Return [X, Y] of the center of cell containing provided text 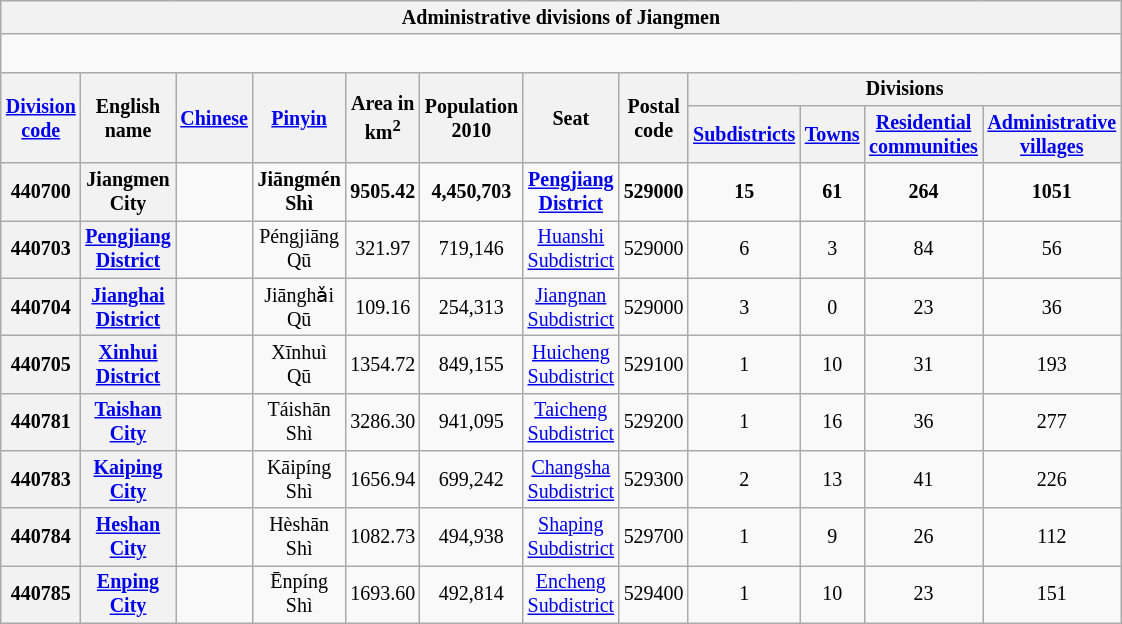
Subdistricts [744, 134]
English name [128, 118]
3286.30 [383, 422]
1656.94 [383, 480]
61 [832, 192]
31 [923, 364]
1693.60 [383, 594]
254,313 [472, 306]
Jiānghǎi Qū [300, 306]
Administrative villages [1052, 134]
Seat [571, 118]
699,242 [472, 480]
440784 [40, 536]
Kāipíng Shì [300, 480]
26 [923, 536]
Residential communities [923, 134]
Divisions [904, 90]
Xīnhuì Qū [300, 364]
Towns [832, 134]
Encheng Subdistrict [571, 594]
264 [923, 192]
Jiāngmén Shì [300, 192]
0 [832, 306]
1354.72 [383, 364]
226 [1052, 480]
Administrative divisions of Jiangmen [561, 18]
440783 [40, 480]
Shaping Subdistrict [571, 536]
440705 [40, 364]
41 [923, 480]
Xinhui District [128, 364]
440700 [40, 192]
193 [1052, 364]
529200 [654, 422]
Pinyin [300, 118]
112 [1052, 536]
Taicheng Subdistrict [571, 422]
Jianghai District [128, 306]
4,450,703 [472, 192]
Huanshi Subdistrict [571, 250]
Heshan City [128, 536]
Enping City [128, 594]
440785 [40, 594]
Taishan City [128, 422]
2 [744, 480]
440704 [40, 306]
529100 [654, 364]
529300 [654, 480]
13 [832, 480]
440781 [40, 422]
529400 [654, 594]
Kaiping City [128, 480]
1051 [1052, 192]
849,155 [472, 364]
492,814 [472, 594]
Division code [40, 118]
321.97 [383, 250]
56 [1052, 250]
494,938 [472, 536]
277 [1052, 422]
9 [832, 536]
9505.42 [383, 192]
Táishān Shì [300, 422]
16 [832, 422]
719,146 [472, 250]
Population 2010 [472, 118]
Huicheng Subdistrict [571, 364]
941,095 [472, 422]
Jiangmen City [128, 192]
Hèshān Shì [300, 536]
15 [744, 192]
6 [744, 250]
1082.73 [383, 536]
109.16 [383, 306]
151 [1052, 594]
Ēnpíng Shì [300, 594]
Postal code [654, 118]
Jiangnan Subdistrict [571, 306]
440703 [40, 250]
84 [923, 250]
529700 [654, 536]
Area in km2 [383, 118]
Chinese [214, 118]
Changsha Subdistrict [571, 480]
Péngjiāng Qū [300, 250]
